Provide the [X, Y] coordinate of the cell's center where the given text is located.  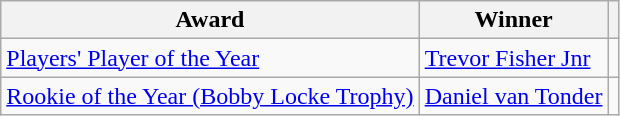
Rookie of the Year (Bobby Locke Trophy) [210, 96]
Players' Player of the Year [210, 58]
Winner [514, 20]
Trevor Fisher Jnr [514, 58]
Daniel van Tonder [514, 96]
Award [210, 20]
